Extract the [x, y] coordinate from the center of the cell holding the provided text.  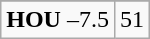
51 [132, 20]
HOU –7.5 [58, 20]
